Detect which cell encompasses the target text, then output its [x, y] center coordinate. 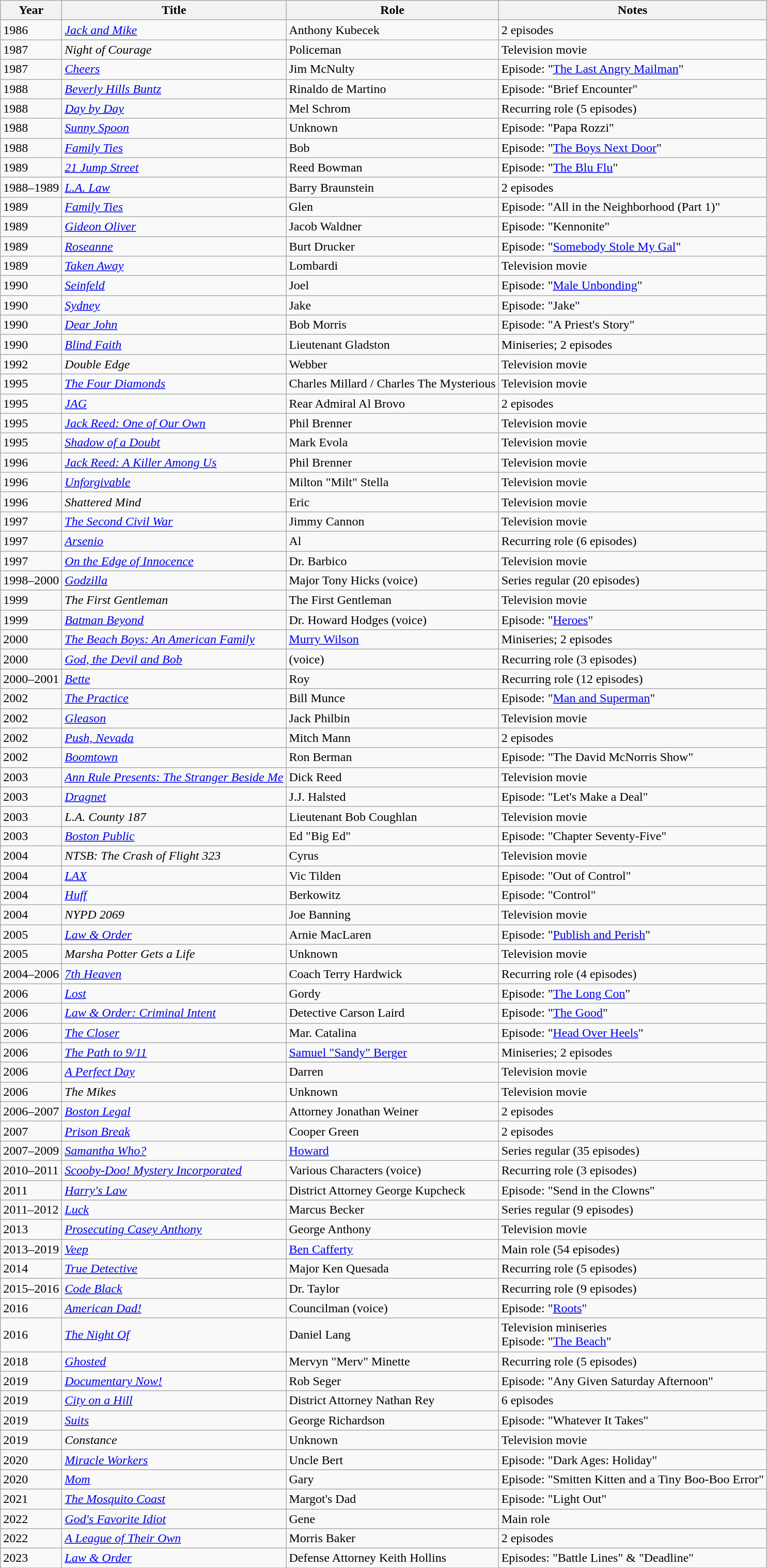
Samantha Who? [174, 1151]
Episode: "Let's Make a Deal" [632, 797]
1998–2000 [31, 581]
2007 [31, 1131]
Marsha Potter Gets a Life [174, 954]
Gary [393, 1479]
Ed "Big Ed" [393, 836]
Episode: "Out of Control" [632, 876]
NTSB: The Crash of Flight 323 [174, 856]
Episode: "Dark Ages: Holiday" [632, 1460]
Cheers [174, 69]
Huff [174, 895]
Boston Legal [174, 1111]
Howard [393, 1151]
Bob Morris [393, 325]
Dick Reed [393, 777]
Gordy [393, 993]
Shadow of a Doubt [174, 443]
Series regular (20 episodes) [632, 581]
Batman Beyond [174, 620]
Uncle Bert [393, 1460]
A Perfect Day [174, 1072]
Daniel Lang [393, 1335]
Blind Faith [174, 345]
Major Tony Hicks (voice) [393, 581]
Ben Cafferty [393, 1249]
Veep [174, 1249]
L.A. County 187 [174, 816]
Main role (54 episodes) [632, 1249]
J.J. Halsted [393, 797]
Episode: "The Boys Next Door" [632, 148]
George Richardson [393, 1420]
21 Jump Street [174, 167]
Prison Break [174, 1131]
Rob Seger [393, 1381]
2018 [31, 1361]
Episode: "Male Unbonding" [632, 286]
2013–2019 [31, 1249]
Episode: "Kennonite" [632, 226]
Code Black [174, 1288]
Episode: "The Long Con" [632, 993]
A League of Their Own [174, 1539]
2004–2006 [31, 974]
Scooby-Doo! Mystery Incorporated [174, 1170]
Milton "Milt" Stella [393, 482]
Jacob Waldner [393, 226]
Rinaldo de Martino [393, 89]
1992 [31, 364]
Episode: "Somebody Stole My Gal" [632, 246]
Miracle Workers [174, 1460]
2006–2007 [31, 1111]
Ron Berman [393, 757]
Year [31, 10]
6 episodes [632, 1401]
2011–2012 [31, 1210]
Series regular (35 episodes) [632, 1151]
Burt Drucker [393, 246]
LAX [174, 876]
Glen [393, 207]
Mar. Catalina [393, 1033]
Detective Carson Laird [393, 1013]
Anthony Kubecek [393, 30]
Mitch Mann [393, 738]
The Practice [174, 698]
Episode: "Any Given Saturday Afternoon" [632, 1381]
Episode: "All in the Neighborhood (Part 1)" [632, 207]
Dr. Howard Hodges (voice) [393, 620]
Webber [393, 364]
Role [393, 10]
God, the Devil and Bob [174, 659]
Morris Baker [393, 1539]
Documentary Now! [174, 1381]
Roseanne [174, 246]
True Detective [174, 1269]
2013 [31, 1230]
Notes [632, 10]
Cooper Green [393, 1131]
NYPD 2069 [174, 915]
Godzilla [174, 581]
Bette [174, 679]
Luck [174, 1210]
2011 [31, 1190]
Gideon Oliver [174, 226]
JAG [174, 403]
The Second Civil War [174, 521]
Jake [393, 305]
Jack Philbin [393, 718]
Recurring role (9 episodes) [632, 1288]
Episode: "Jake" [632, 305]
Barry Braunstein [393, 187]
Unforgivable [174, 482]
Mom [174, 1479]
Roy [393, 679]
The Beach Boys: An American Family [174, 640]
Jack Reed: A Killer Among Us [174, 462]
Dear John [174, 325]
Councilman (voice) [393, 1308]
Boomtown [174, 757]
The Path to 9/11 [174, 1052]
Title [174, 10]
(voice) [393, 659]
Boston Public [174, 836]
Samuel "Sandy" Berger [393, 1052]
2007–2009 [31, 1151]
Bob [393, 148]
Push, Nevada [174, 738]
Beverly Hills Buntz [174, 89]
Episode: "Smitten Kitten and a Tiny Boo-Boo Error" [632, 1479]
Suits [174, 1420]
City on a Hill [174, 1401]
The Four Diamonds [174, 384]
Lieutenant Bob Coughlan [393, 816]
2015–2016 [31, 1288]
Lieutenant Gladston [393, 345]
Shattered Mind [174, 502]
Episode: "Publish and Perish" [632, 935]
Dragnet [174, 797]
Episode: "Chapter Seventy-Five" [632, 836]
Sunny Spoon [174, 128]
Episode: "Control" [632, 895]
Major Ken Quesada [393, 1269]
2023 [31, 1558]
Recurring role (4 episodes) [632, 974]
Television miniseriesEpisode: "The Beach" [632, 1335]
Episode: "The David McNorris Show" [632, 757]
Jack Reed: One of Our Own [174, 423]
Cyrus [393, 856]
Episode: "Send in the Clowns" [632, 1190]
Episode: "Brief Encounter" [632, 89]
Double Edge [174, 364]
Episode: "Light Out" [632, 1499]
Charles Millard / Charles The Mysterious [393, 384]
Attorney Jonathan Weiner [393, 1111]
Vic Tilden [393, 876]
Ann Rule Presents: The Stranger Beside Me [174, 777]
The Night Of [174, 1335]
Episode: "A Priest's Story" [632, 325]
Jim McNulty [393, 69]
2000–2001 [31, 679]
Episodes: "Battle Lines" & "Deadline" [632, 1558]
Sydney [174, 305]
Arsenio [174, 541]
Berkowitz [393, 895]
Coach Terry Hardwick [393, 974]
Day by Day [174, 108]
7th Heaven [174, 974]
Rear Admiral Al Brovo [393, 403]
Marcus Becker [393, 1210]
Jimmy Cannon [393, 521]
Episode: "Man and Superman" [632, 698]
Harry's Law [174, 1190]
On the Edge of Innocence [174, 561]
Eric [393, 502]
Night of Courage [174, 50]
2010–2011 [31, 1170]
Constance [174, 1440]
The Mikes [174, 1092]
Gleason [174, 718]
American Dad! [174, 1308]
Joel [393, 286]
Episode: "Papa Rozzi" [632, 128]
Prosecuting Casey Anthony [174, 1230]
Murry Wilson [393, 640]
Ghosted [174, 1361]
Episode: "The Good" [632, 1013]
2014 [31, 1269]
Episode: "Head Over Heels" [632, 1033]
Episode: "Heroes" [632, 620]
Mel Schrom [393, 108]
Episode: "Whatever It Takes" [632, 1420]
Episode: "The Blu Flu" [632, 167]
Bill Munce [393, 698]
Defense Attorney Keith Hollins [393, 1558]
Arnie MacLaren [393, 935]
Reed Bowman [393, 167]
L.A. Law [174, 187]
Dr. Barbico [393, 561]
District Attorney Nathan Rey [393, 1401]
Recurring role (12 episodes) [632, 679]
District Attorney George Kupcheck [393, 1190]
Policeman [393, 50]
Al [393, 541]
Dr. Taylor [393, 1288]
Lost [174, 993]
Episode: "The Last Angry Mailman" [632, 69]
Series regular (9 episodes) [632, 1210]
Recurring role (6 episodes) [632, 541]
Taken Away [174, 266]
Mervyn "Merv" Minette [393, 1361]
Lombardi [393, 266]
Episode: "Roots" [632, 1308]
1988–1989 [31, 187]
Various Characters (voice) [393, 1170]
Seinfeld [174, 286]
Jack and Mike [174, 30]
Joe Banning [393, 915]
Gene [393, 1518]
1986 [31, 30]
Law & Order: Criminal Intent [174, 1013]
Margot's Dad [393, 1499]
Main role [632, 1518]
Mark Evola [393, 443]
George Anthony [393, 1230]
The Closer [174, 1033]
The Mosquito Coast [174, 1499]
Darren [393, 1072]
God's Favorite Idiot [174, 1518]
2021 [31, 1499]
